Pinpoint the cell where the given text exists, returning its (X, Y) midpoint coordinate. 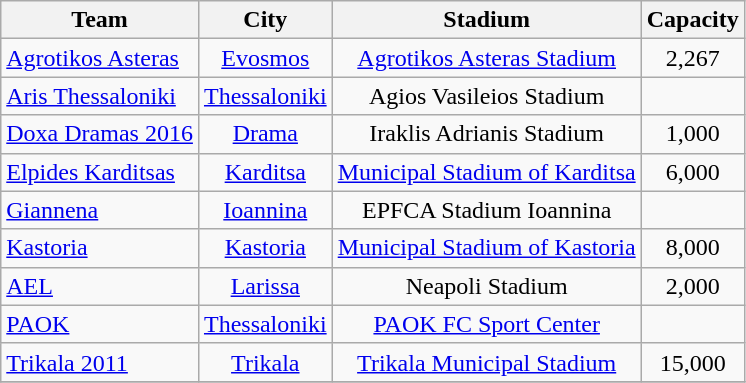
2,000 (692, 286)
Trikala Municipal Stadium (486, 362)
City (265, 20)
2,267 (692, 58)
Iraklis Adrianis Stadium (486, 134)
1,000 (692, 134)
Team (100, 20)
Ioannina (265, 210)
Agios Vasileios Stadium (486, 96)
PAOK FC Sport Center (486, 324)
Evosmos (265, 58)
AEL (100, 286)
Municipal Stadium of Karditsa (486, 172)
EPFCA Stadium Ioannina (486, 210)
Capacity (692, 20)
Neapoli Stadium (486, 286)
PAOK (100, 324)
Elpides Karditsas (100, 172)
Stadium (486, 20)
8,000 (692, 248)
6,000 (692, 172)
Agrotikos Asteras Stadium (486, 58)
Giannena (100, 210)
Trikala (265, 362)
Karditsa (265, 172)
Doxa Dramas 2016 (100, 134)
15,000 (692, 362)
Agrotikos Asteras (100, 58)
Trikala 2011 (100, 362)
Municipal Stadium of Kastoria (486, 248)
Larissa (265, 286)
Drama (265, 134)
Aris Thessaloniki (100, 96)
